Find where the given text appears and provide that cell's center as [X, Y] coordinate. 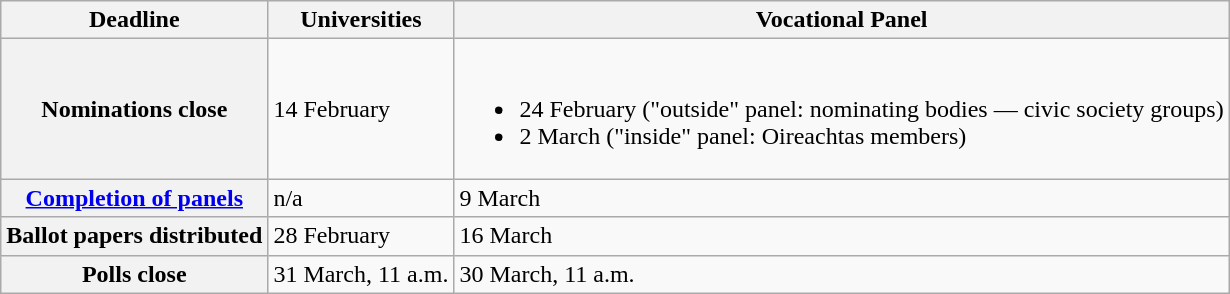
24 February ("outside" panel: nominating bodies — civic society groups)2 March ("inside" panel: Oireachtas members) [842, 109]
31 March, 11 a.m. [361, 274]
Deadline [134, 20]
Completion of panels [134, 198]
9 March [842, 198]
Polls close [134, 274]
Universities [361, 20]
28 February [361, 236]
16 March [842, 236]
14 February [361, 109]
Nominations close [134, 109]
n/a [361, 198]
Ballot papers distributed [134, 236]
30 March, 11 a.m. [842, 274]
Vocational Panel [842, 20]
